Search for the cell housing the specified text and yield its (x, y) center coordinate. 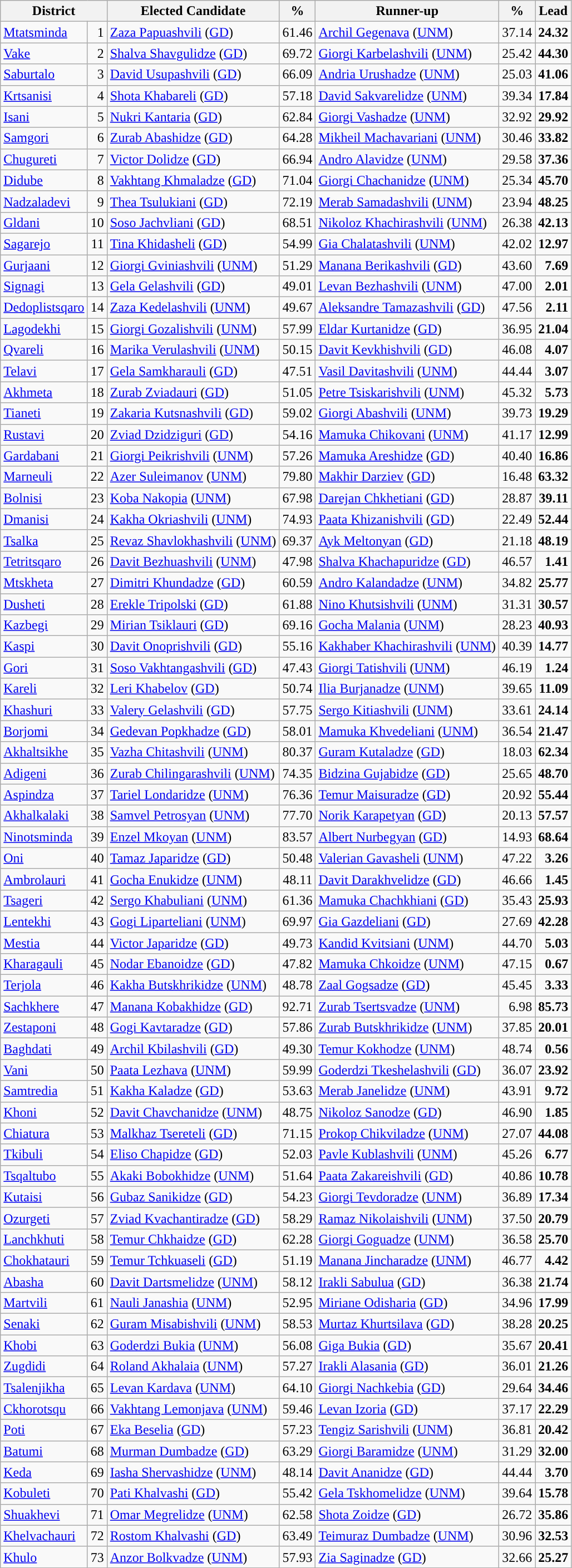
Zia Saginadze (GD) (407, 1557)
Irakli Alasania (GD) (407, 1367)
3.33 (553, 985)
68 (97, 1451)
58.12 (297, 1281)
Davit Kevkhishvili (GD) (407, 350)
73 (97, 1557)
1.41 (553, 561)
Zakaria Kutsnashvili (GD) (193, 413)
Eldar Kurtanidze (GD) (407, 329)
21 (97, 456)
54.23 (297, 1197)
Marika Verulashvili (UNM) (193, 350)
57.75 (297, 710)
26 (97, 561)
Krtsanisi (44, 96)
29.58 (517, 159)
33.61 (517, 710)
Kharagauli (44, 964)
16.86 (553, 456)
29.92 (553, 117)
Gogi Liparteliani (UNM) (193, 921)
57.27 (297, 1367)
Koba Nakopia (UNM) (193, 498)
Paata Zakareishvili (GD) (407, 1176)
26.72 (517, 1515)
David Usupashvili (GD) (193, 75)
18 (97, 392)
Tsalenjikha (44, 1388)
57.86 (297, 1028)
Andria Urushadze (UNM) (407, 75)
40 (97, 858)
Goderdzi Tkeshelashvili (GD) (407, 1070)
55.42 (297, 1493)
6 (97, 138)
Andro Kalandadze (UNM) (407, 583)
Lanchkhuti (44, 1239)
Rustavi (44, 435)
Mamuka Chikovani (UNM) (407, 435)
Giorgi Tatishvili (UNM) (407, 668)
Thea Tsulukiani (GD) (193, 201)
Khoni (44, 1112)
Davit Onoprishvili (GD) (193, 647)
48.74 (517, 1049)
Gia Chalatashvili (UNM) (407, 244)
Temur Kokhodze (UNM) (407, 1049)
Makhir Darziev (GD) (407, 477)
Marneuli (44, 477)
59.99 (297, 1070)
49 (97, 1049)
Giga Bukia (GD) (407, 1345)
Nodar Ebanoidze (GD) (193, 964)
Khulo (44, 1557)
Iasha Shervashidze (UNM) (193, 1472)
28.23 (517, 625)
48.78 (297, 985)
37.14 (517, 32)
0.67 (553, 964)
Shota Zoidze (GD) (407, 1515)
48.14 (297, 1472)
65 (97, 1388)
Eliso Chapidze (GD) (193, 1155)
Giorgi Vashadze (UNM) (407, 117)
43.91 (517, 1091)
9.72 (553, 1091)
Batumi (44, 1451)
Archil Kbilashvili (GD) (193, 1049)
Anzor Bolkvadze (UNM) (193, 1557)
31.31 (517, 604)
23 (97, 498)
61.36 (297, 900)
40.39 (517, 647)
Victor Japaridze (GD) (193, 943)
80.37 (297, 752)
12 (97, 265)
31 (97, 668)
58 (97, 1239)
39 (97, 837)
38 (97, 816)
48 (97, 1028)
Zviad Kvachantiradze (GD) (193, 1218)
Omar Megrelidze (UNM) (193, 1515)
25.70 (553, 1239)
Merab Janelidze (UNM) (407, 1091)
48.70 (553, 773)
Pati Khalvashi (GD) (193, 1493)
Davit Ananidze (GD) (407, 1472)
51.05 (297, 392)
Kakha Butskhrikidze (UNM) (193, 985)
57.93 (297, 1557)
Mamuka Chkoidze (UNM) (407, 964)
Valerian Gavasheli (UNM) (407, 858)
47.51 (297, 371)
Tianeti (44, 413)
63.49 (297, 1536)
28.87 (517, 498)
Mirian Tsiklauri (GD) (193, 625)
Ambrolauri (44, 879)
Merab Samadashvili (UNM) (407, 201)
64.10 (297, 1388)
Tsageri (44, 900)
Temur Chkhaidze (GD) (193, 1239)
Tariel Londaridze (UNM) (193, 795)
51.29 (297, 265)
21.04 (553, 329)
Chiatura (44, 1133)
61 (97, 1303)
25.93 (553, 900)
Zurab Butskhrikidze (UNM) (407, 1028)
Zaza Kedelashvili (UNM) (193, 308)
Ayk Meltonyan (GD) (407, 540)
76.36 (297, 795)
66.94 (297, 159)
58.01 (297, 731)
Temur Tchkuaseli (GD) (193, 1260)
63 (97, 1345)
Giorgi Tevdoradze (UNM) (407, 1197)
Mamuka Areshidze (GD) (407, 456)
15.78 (553, 1493)
17.34 (553, 1197)
Runner-up (407, 11)
37 (97, 795)
Valery Gelashvili (GD) (193, 710)
Khobi (44, 1345)
39.34 (517, 96)
33.82 (553, 138)
1.45 (553, 879)
52 (97, 1112)
20.13 (517, 816)
Giorgi Goguadze (UNM) (407, 1239)
Sergo Kitiashvili (UNM) (407, 710)
69.16 (297, 625)
45.32 (517, 392)
46.19 (517, 668)
Giorgi Gviniashvili (UNM) (193, 265)
Temur Maisuradze (GD) (407, 795)
Revaz Shavlokhashvili (UNM) (193, 540)
74.93 (297, 519)
52.95 (297, 1303)
25.42 (517, 53)
49.30 (297, 1049)
Nino Khutsishvili (UNM) (407, 604)
32.92 (517, 117)
Kobuleti (44, 1493)
Ilia Burjanadze (UNM) (407, 689)
20.01 (553, 1028)
Nikoloz Khachirashvili (UNM) (407, 223)
17 (97, 371)
29.64 (517, 1388)
62.34 (553, 752)
50.48 (297, 858)
Samtredia (44, 1091)
46.77 (517, 1260)
11.09 (553, 689)
Levan Bezhashvili (UNM) (407, 287)
83.57 (297, 837)
42.13 (553, 223)
44.70 (517, 943)
24 (97, 519)
Oni (44, 858)
24.32 (553, 32)
12.97 (553, 244)
36.58 (517, 1239)
66 (97, 1409)
30.46 (517, 138)
Azer Suleimanov (UNM) (193, 477)
Zestaponi (44, 1028)
25.77 (553, 583)
Borjomi (44, 731)
Archil Gegenava (UNM) (407, 32)
25.27 (553, 1557)
42.02 (517, 244)
Gldani (44, 223)
34.96 (517, 1303)
Nikoloz Sanodze (GD) (407, 1112)
Kakha Okriashvili (UNM) (193, 519)
2.01 (553, 287)
Roland Akhalaia (UNM) (193, 1367)
14.77 (553, 647)
46.66 (517, 879)
Qvareli (44, 350)
Tsalka (44, 540)
41.06 (553, 75)
61.46 (297, 32)
5.03 (553, 943)
23.92 (553, 1070)
56 (97, 1197)
Giorgi Peikrishvili (UNM) (193, 456)
64 (97, 1367)
37.50 (517, 1218)
33 (97, 710)
53.63 (297, 1091)
4.07 (553, 350)
51 (97, 1091)
47.56 (517, 308)
Miriane Odisharia (GD) (407, 1303)
79.80 (297, 477)
30.96 (517, 1536)
Aleksandre Tamazashvili (GD) (407, 308)
20.42 (553, 1430)
13 (97, 287)
7.69 (553, 265)
27.07 (517, 1133)
Goderdzi Bukia (UNM) (193, 1345)
26.38 (517, 223)
Telavi (44, 371)
Zurab Abashidze (GD) (193, 138)
Mtatsminda (44, 32)
40.40 (517, 456)
3.26 (553, 858)
Samvel Petrosyan (UNM) (193, 816)
Zaal Gogsadze (GD) (407, 985)
53 (97, 1133)
Gela Tskhomelidze (UNM) (407, 1493)
Samgori (44, 138)
3.70 (553, 1472)
85.73 (553, 1007)
66.09 (297, 75)
1.85 (553, 1112)
Petre Tsiskarishvili (UNM) (407, 392)
Ninotsminda (44, 837)
Gela Samkharauli (GD) (193, 371)
Gurjaani (44, 265)
72 (97, 1536)
57.26 (297, 456)
27 (97, 583)
34.82 (517, 583)
58.29 (297, 1218)
6.77 (553, 1155)
Levan Izoria (GD) (407, 1409)
Giorgi Gozalishvili (UNM) (193, 329)
92.71 (297, 1007)
42 (97, 900)
57.18 (297, 96)
Lentekhi (44, 921)
56.08 (297, 1345)
12.99 (553, 435)
41 (97, 879)
Gia Gazdeliani (GD) (407, 921)
19.29 (553, 413)
Nadzaladevi (44, 201)
39.11 (553, 498)
60 (97, 1281)
Zurab Tsertsvadze (UNM) (407, 1007)
Kutaisi (44, 1197)
36.38 (517, 1281)
71.15 (297, 1133)
20.92 (517, 795)
6.98 (517, 1007)
2 (97, 53)
30 (97, 647)
1 (97, 32)
Aspindza (44, 795)
Andro Alavidze (UNM) (407, 159)
21.18 (517, 540)
17.99 (553, 1303)
Didube (44, 180)
18.03 (517, 752)
51.64 (297, 1176)
46.08 (517, 350)
Bidzina Gujabidze (GD) (407, 773)
57.23 (297, 1430)
Zurab Chilingarashvili (UNM) (193, 773)
2.11 (553, 308)
Zugdidi (44, 1367)
Senaki (44, 1324)
15 (97, 329)
Malkhaz Tsereteli (GD) (193, 1133)
62.84 (297, 117)
36.81 (517, 1430)
27.69 (517, 921)
55.44 (553, 795)
40.86 (517, 1176)
Lagodekhi (44, 329)
39.64 (517, 1493)
District (53, 11)
Giorgi Chachanidze (UNM) (407, 180)
71.04 (297, 180)
36.07 (517, 1070)
Mamuka Chachkhiani (GD) (407, 900)
47.22 (517, 858)
Paata Khizanishvili (GD) (407, 519)
4.42 (553, 1260)
Mamuka Khvedeliani (UNM) (407, 731)
Chokhatauri (44, 1260)
24.14 (553, 710)
17.84 (553, 96)
54 (97, 1155)
Vakhtang Khmaladze (GD) (193, 180)
35.43 (517, 900)
43.60 (517, 265)
Gubaz Sanikidze (GD) (193, 1197)
Guram Misabishvili (UNM) (193, 1324)
69.97 (297, 921)
48.25 (553, 201)
55 (97, 1176)
Elected Candidate (193, 11)
54.16 (297, 435)
22 (97, 477)
34 (97, 731)
25.03 (517, 75)
36.95 (517, 329)
Ramaz Nikolaishvili (UNM) (407, 1218)
Gedevan Popkhadze (GD) (193, 731)
23.94 (517, 201)
77.70 (297, 816)
45.26 (517, 1155)
Bolnisi (44, 498)
Teimuraz Dumbadze (UNM) (407, 1536)
9 (97, 201)
4 (97, 96)
48.75 (297, 1112)
1.24 (553, 668)
34.46 (553, 1388)
52.44 (553, 519)
69.72 (297, 53)
25 (97, 540)
Sagarejo (44, 244)
Kazbegi (44, 625)
Terjola (44, 985)
68.51 (297, 223)
62.58 (297, 1515)
36.01 (517, 1367)
47.82 (297, 964)
49.73 (297, 943)
68.64 (553, 837)
36.89 (517, 1197)
Rostom Khalvashi (GD) (193, 1536)
Davit Darakhvelidze (GD) (407, 879)
Akhalkalaki (44, 816)
Khashuri (44, 710)
Shalva Shavgulidze (GD) (193, 53)
51.19 (297, 1260)
Signagi (44, 287)
32.00 (553, 1451)
22.29 (553, 1409)
Khelvachauri (44, 1536)
Kakhaber Khachirashvili (UNM) (407, 647)
61.88 (297, 604)
Vakhtang Lemonjava (UNM) (193, 1409)
Dusheti (44, 604)
Albert Nurbegyan (GD) (407, 837)
20.25 (553, 1324)
Tkibuli (44, 1155)
57.57 (553, 816)
19 (97, 413)
Adigeni (44, 773)
Prokop Chikviladze (UNM) (407, 1133)
Mestia (44, 943)
Manana Kobakhidze (GD) (193, 1007)
Soso Jachvliani (GD) (193, 223)
Norik Karapetyan (GD) (407, 816)
Sergo Khabuliani (UNM) (193, 900)
Tamaz Japaridze (GD) (193, 858)
29 (97, 625)
44.08 (553, 1133)
Poti (44, 1430)
14.93 (517, 837)
Murman Dumbadze (GD) (193, 1451)
22.49 (517, 519)
Giorgi Abashvili (UNM) (407, 413)
48.11 (297, 879)
Chugureti (44, 159)
Gori (44, 668)
37.85 (517, 1028)
25.65 (517, 773)
Vake (44, 53)
42.28 (553, 921)
14 (97, 308)
Akhmeta (44, 392)
55.16 (297, 647)
Kakha Kaladze (GD) (193, 1091)
69.37 (297, 540)
Pavle Kublashvili (UNM) (407, 1155)
Sachkhere (44, 1007)
71 (97, 1515)
44 (97, 943)
62.28 (297, 1239)
7 (97, 159)
Vasil Davitashvili (UNM) (407, 371)
32.66 (517, 1557)
62 (97, 1324)
Levan Kardava (UNM) (193, 1388)
72.19 (297, 201)
Tengiz Sarishvili (UNM) (407, 1430)
Abasha (44, 1281)
0.56 (553, 1049)
Dmanisi (44, 519)
Akhaltsikhe (44, 752)
Giorgi Baramidze (UNM) (407, 1451)
39.65 (517, 689)
48.19 (553, 540)
47 (97, 1007)
10 (97, 223)
Dedoplistsqaro (44, 308)
16 (97, 350)
28 (97, 604)
49.01 (297, 287)
47.98 (297, 561)
35.86 (553, 1515)
20 (97, 435)
Nauli Janashia (UNM) (193, 1303)
37.17 (517, 1409)
59 (97, 1260)
46.57 (517, 561)
Kaspi (44, 647)
Tina Khidasheli (GD) (193, 244)
Guram Kutaladze (GD) (407, 752)
Mtskheta (44, 583)
Leri Khabelov (GD) (193, 689)
Manana Jincharadze (UNM) (407, 1260)
44.30 (553, 53)
Erekle Tripolski (GD) (193, 604)
Keda (44, 1472)
Gogi Kavtaradze (GD) (193, 1028)
47.15 (517, 964)
Kandid Kvitsiani (UNM) (407, 943)
45.70 (553, 180)
49.67 (297, 308)
43 (97, 921)
38.28 (517, 1324)
20.79 (553, 1218)
Zaza Papuashvili (GD) (193, 32)
32.53 (553, 1536)
Zviad Dzidziguri (GD) (193, 435)
63.32 (553, 477)
45.45 (517, 985)
46.90 (517, 1112)
36.54 (517, 731)
Murtaz Khurtsilava (GD) (407, 1324)
3.07 (553, 371)
Vazha Chitashvili (UNM) (193, 752)
69 (97, 1472)
30.57 (553, 604)
Ozurgeti (44, 1218)
Paata Lezhava (UNM) (193, 1070)
Davit Dartsmelidze (UNM) (193, 1281)
Tsqaltubo (44, 1176)
Martvili (44, 1303)
Gardabani (44, 456)
45 (97, 964)
25.34 (517, 180)
47.43 (297, 668)
11 (97, 244)
Shuakhevi (44, 1515)
Saburtalo (44, 75)
Isani (44, 117)
59.02 (297, 413)
David Sakvarelidze (UNM) (407, 96)
20.41 (553, 1345)
Shalva Khachapuridze (GD) (407, 561)
67.98 (297, 498)
Gocha Malania (UNM) (407, 625)
Kareli (44, 689)
8 (97, 180)
63.29 (297, 1451)
50.15 (297, 350)
52.03 (297, 1155)
21.26 (553, 1367)
58.53 (297, 1324)
5 (97, 117)
54.99 (297, 244)
Eka Beselia (GD) (193, 1430)
57.99 (297, 329)
Tetritsqaro (44, 561)
Manana Berikashvili (GD) (407, 265)
67 (97, 1430)
Baghdati (44, 1049)
36 (97, 773)
35 (97, 752)
5.73 (553, 392)
50.74 (297, 689)
Vani (44, 1070)
47.00 (517, 287)
32 (97, 689)
Mikheil Machavariani (UNM) (407, 138)
Lead (553, 11)
Shota Khabareli (GD) (193, 96)
64.28 (297, 138)
Soso Vakhtangashvili (GD) (193, 668)
Davit Chavchanidze (UNM) (193, 1112)
Victor Dolidze (GD) (193, 159)
59.46 (297, 1409)
Enzel Mkoyan (UNM) (193, 837)
Zurab Zviadauri (GD) (193, 392)
21.47 (553, 731)
46 (97, 985)
Giorgi Nachkebia (GD) (407, 1388)
40.93 (553, 625)
10.78 (553, 1176)
Darejan Chkhetiani (GD) (407, 498)
Nukri Kantaria (GD) (193, 117)
Ckhorotsqu (44, 1409)
60.59 (297, 583)
39.73 (517, 413)
74.35 (297, 773)
50 (97, 1070)
31.29 (517, 1451)
37.36 (553, 159)
Dimitri Khundadze (GD) (193, 583)
Akaki Bobokhidze (UNM) (193, 1176)
35.67 (517, 1345)
Irakli Sabulua (GD) (407, 1281)
57 (97, 1218)
Gocha Enukidze (UNM) (193, 879)
41.17 (517, 435)
Giorgi Karbelashvili (UNM) (407, 53)
70 (97, 1493)
3 (97, 75)
Davit Bezhuashvili (UNM) (193, 561)
21.74 (553, 1281)
16.48 (517, 477)
Gela Gelashvili (GD) (193, 287)
